Find where the given text appears and provide that cell's center as (X, Y) coordinate. 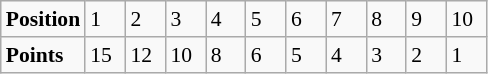
7 (346, 19)
Position (43, 19)
9 (426, 19)
12 (145, 55)
Points (43, 55)
15 (105, 55)
